Search for the cell housing the specified text and yield its (X, Y) center coordinate. 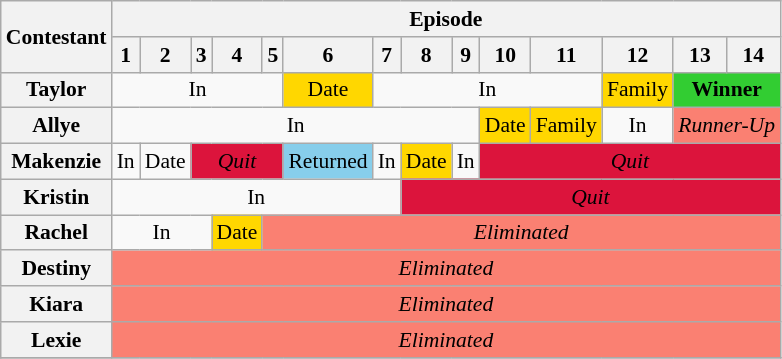
14 (754, 55)
12 (638, 55)
Winner (726, 90)
3 (202, 55)
2 (166, 55)
6 (328, 55)
10 (506, 55)
8 (426, 55)
5 (272, 55)
4 (238, 55)
Rachel (56, 233)
1 (126, 55)
Kristin (56, 197)
Contestant (56, 36)
Taylor (56, 90)
Kiara (56, 304)
13 (700, 55)
9 (466, 55)
7 (387, 55)
11 (566, 55)
Destiny (56, 269)
Lexie (56, 340)
Returned (328, 162)
Allye (56, 126)
Runner-Up (726, 126)
Episode (446, 19)
Makenzie (56, 162)
